Locate the cell with the specified text and output its [x, y] center coordinate. 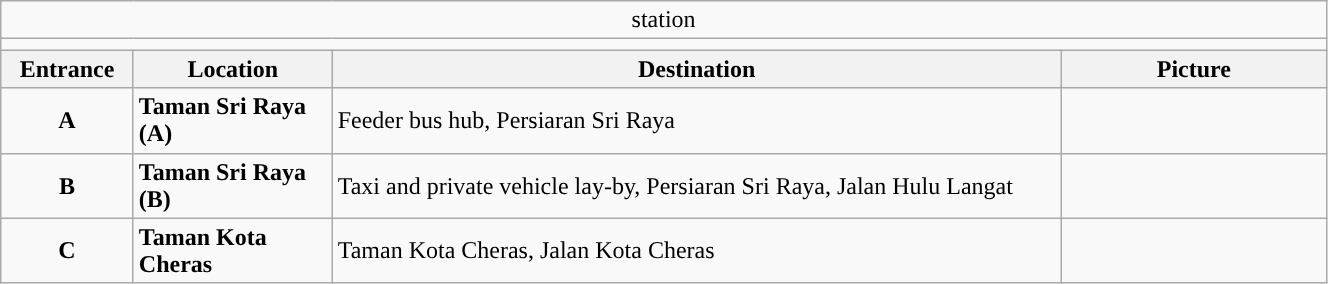
A [68, 120]
B [68, 186]
C [68, 250]
Taman Kota Cheras [232, 250]
Picture [1194, 69]
Taman Kota Cheras, Jalan Kota Cheras [696, 250]
Feeder bus hub, Persiaran Sri Raya [696, 120]
Location [232, 69]
Taman Sri Raya (A) [232, 120]
station [664, 20]
Destination [696, 69]
Taman Sri Raya (B) [232, 186]
Taxi and private vehicle lay-by, Persiaran Sri Raya, Jalan Hulu Langat [696, 186]
Entrance [68, 69]
